Pinpoint the cell where the given text exists, returning its [X, Y] midpoint coordinate. 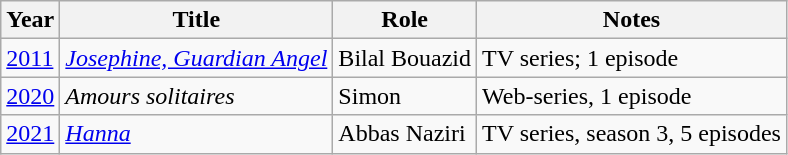
Notes [632, 20]
TV series, season 3, 5 episodes [632, 134]
2011 [30, 58]
Simon [405, 96]
Role [405, 20]
Title [196, 20]
Web-series, 1 episode [632, 96]
TV series; 1 episode [632, 58]
Year [30, 20]
2021 [30, 134]
Abbas Naziri [405, 134]
Josephine, Guardian Angel [196, 58]
Amours solitaires [196, 96]
Hanna [196, 134]
2020 [30, 96]
Bilal Bouazid [405, 58]
